Identify which cell holds the provided text, then report its (x, y) central coordinate. 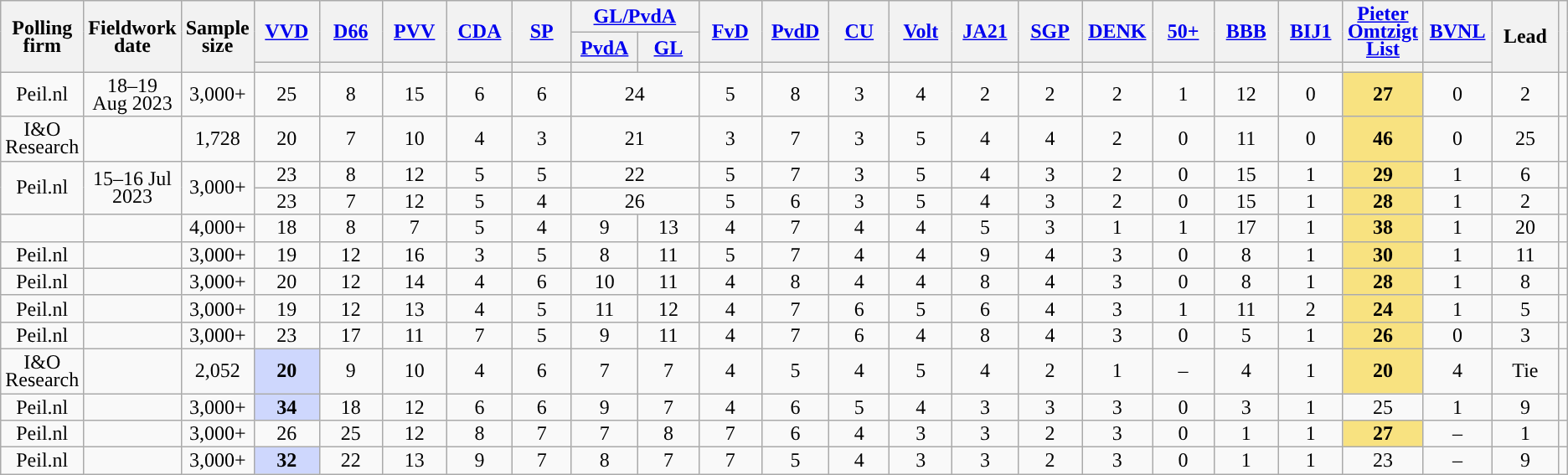
D66 (350, 32)
Fieldwork date (132, 37)
Volt (921, 32)
PvdD (796, 32)
Lead (1525, 37)
PVV (414, 32)
15–16 Jul 2023 (132, 188)
29 (1382, 174)
CU (859, 32)
SP (542, 32)
GL/PvdA (635, 17)
50+ (1183, 32)
18–19 Aug 2023 (132, 94)
16 (414, 255)
VVD (286, 32)
Polling firm (42, 37)
FvD (730, 32)
PvdA (605, 47)
38 (1382, 228)
30 (1382, 255)
DENK (1117, 32)
21 (635, 139)
1,728 (218, 139)
BBB (1246, 32)
32 (286, 461)
BVNL (1457, 32)
SGP (1050, 32)
CDA (479, 32)
Tie (1525, 370)
GL (668, 47)
34 (286, 407)
Samplesize (218, 37)
BIJ1 (1310, 32)
2,052 (218, 370)
46 (1382, 139)
JA21 (985, 32)
4,000+ (218, 228)
14 (414, 281)
Pieter Omtzigt List (1382, 32)
